Output the [X, Y] coordinate of the center of the cell containing the given text.  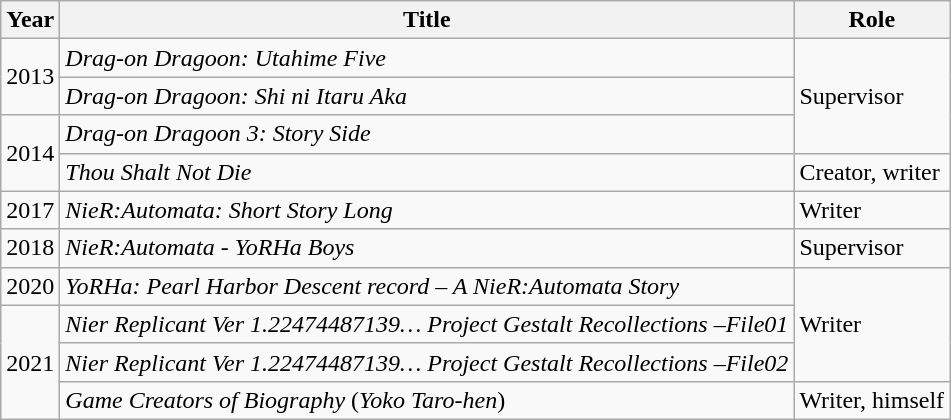
Writer, himself [872, 400]
Drag-on Dragoon: Shi ni Itaru Aka [427, 96]
Drag-on Dragoon: Utahime Five [427, 58]
Year [30, 20]
YoRHa: Pearl Harbor Descent record – A NieR:Automata Story [427, 286]
Creator, writer [872, 172]
Role [872, 20]
2021 [30, 362]
NieR:Automata - YoRHa Boys [427, 248]
Nier Replicant Ver 1.22474487139… Project Gestalt Recollections –File01 [427, 324]
2018 [30, 248]
Title [427, 20]
2017 [30, 210]
NieR:Automata: Short Story Long [427, 210]
Thou Shalt Not Die [427, 172]
Game Creators of Biography (Yoko Taro-hen) [427, 400]
2013 [30, 77]
2014 [30, 153]
Drag-on Dragoon 3: Story Side [427, 134]
2020 [30, 286]
Nier Replicant Ver 1.22474487139… Project Gestalt Recollections –File02 [427, 362]
